Search for the cell housing the specified text and yield its [x, y] center coordinate. 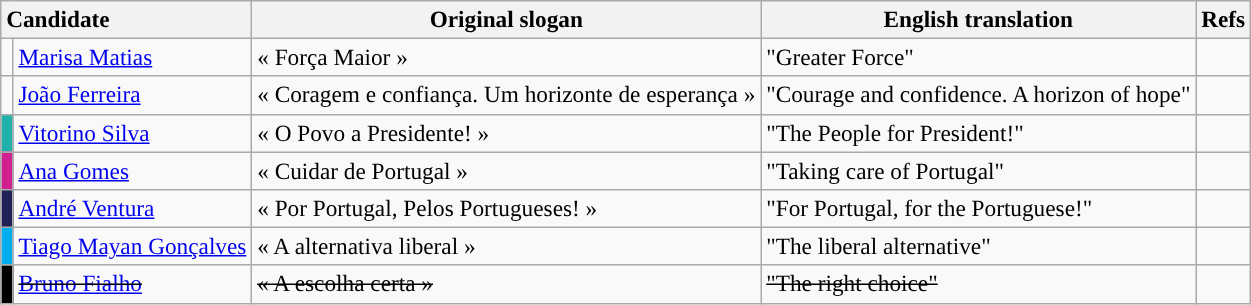
« O Povo a Presidente! » [506, 133]
Candidate [126, 19]
« A escolha certa » [506, 284]
Vitorino Silva [132, 133]
« Força Maior » [506, 57]
"The liberal alternative" [978, 246]
"The right choice" [978, 284]
English translation [978, 19]
Ana Gomes [132, 170]
"For Portugal, for the Portuguese!" [978, 208]
"The People for President!" [978, 133]
Marisa Matias [132, 57]
André Ventura [132, 208]
"Taking care of Portugal" [978, 170]
« Por Portugal, Pelos Portugueses! » [506, 208]
João Ferreira [132, 95]
« A alternativa liberal » [506, 246]
« Cuidar de Portugal » [506, 170]
"Greater Force" [978, 57]
« Coragem e confiança. Um horizonte de esperança » [506, 95]
Bruno Fialho [132, 284]
Tiago Mayan Gonçalves [132, 246]
Original slogan [506, 19]
Refs [1224, 19]
"Courage and confidence. A horizon of hope" [978, 95]
